Locate the cell with the specified text and output its [x, y] center coordinate. 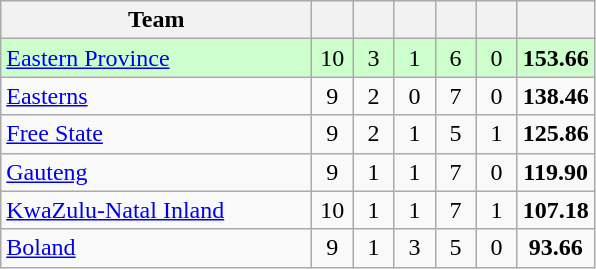
Free State [156, 134]
KwaZulu-Natal Inland [156, 210]
Gauteng [156, 172]
93.66 [556, 248]
125.86 [556, 134]
138.46 [556, 96]
119.90 [556, 172]
6 [456, 58]
107.18 [556, 210]
Easterns [156, 96]
Boland [156, 248]
Team [156, 20]
Eastern Province [156, 58]
153.66 [556, 58]
